Scan for the cell matching the given text and deliver its [X, Y] coordinate at center. 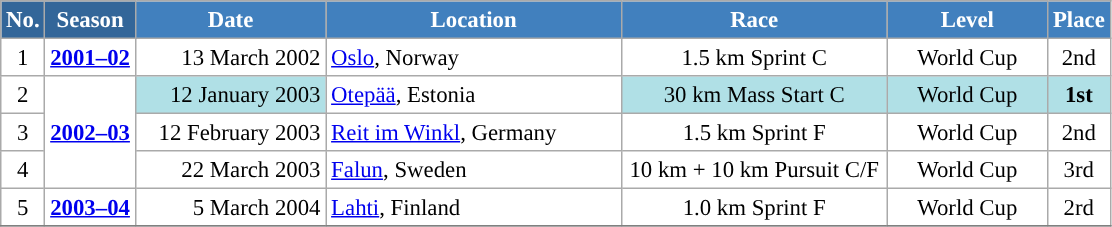
Place [1079, 20]
12 January 2003 [230, 95]
2 [23, 95]
13 March 2002 [230, 58]
1st [1079, 95]
4 [23, 170]
12 February 2003 [230, 133]
1.0 km Sprint F [754, 208]
Lahti, Finland [474, 208]
5 March 2004 [230, 208]
5 [23, 208]
Level [968, 20]
Falun, Sweden [474, 170]
2rd [1079, 208]
2001–02 [90, 58]
2002–03 [90, 132]
No. [23, 20]
10 km + 10 km Pursuit C/F [754, 170]
Otepää, Estonia [474, 95]
3 [23, 133]
Race [754, 20]
Date [230, 20]
Oslo, Norway [474, 58]
Reit im Winkl, Germany [474, 133]
Location [474, 20]
22 March 2003 [230, 170]
1.5 km Sprint F [754, 133]
1 [23, 58]
3rd [1079, 170]
30 km Mass Start C [754, 95]
Season [90, 20]
2003–04 [90, 208]
1.5 km Sprint C [754, 58]
